Provide the [X, Y] coordinate of the cell's center where the given text is located.  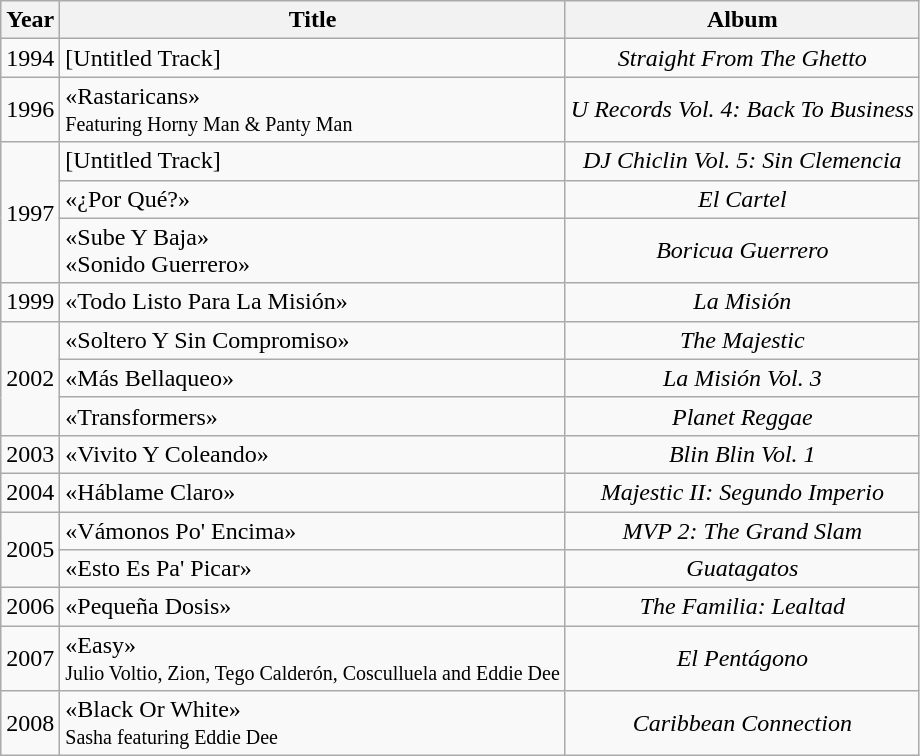
«Vivito Y Coleando» [313, 454]
2003 [30, 454]
DJ Chiclin Vol. 5: Sin Clemencia [742, 161]
«Más Bellaqueo» [313, 378]
Year [30, 20]
«Esto Es Pa' Picar» [313, 569]
«¿Por Qué?» [313, 199]
«Vámonos Po' Encima» [313, 531]
1996 [30, 110]
Blin Blin Vol. 1 [742, 454]
La Misión Vol. 3 [742, 378]
The Majestic [742, 340]
MVP 2: The Grand Slam [742, 531]
El Pentágono [742, 658]
The Familia: Lealtad [742, 607]
Majestic II: Segundo Imperio [742, 492]
«Rastaricans»Featuring Horny Man & Panty Man [313, 110]
«Transformers» [313, 416]
«Soltero Y Sin Compromiso» [313, 340]
«Sube Y Baja»«Sonido Guerrero» [313, 250]
1997 [30, 212]
2002 [30, 378]
Caribbean Connection [742, 724]
«Easy»Julio Voltio, Zion, Tego Calderón, Cosculluela and Eddie Dee [313, 658]
La Misión [742, 302]
1999 [30, 302]
2007 [30, 658]
El Cartel [742, 199]
Album [742, 20]
Boricua Guerrero [742, 250]
Title [313, 20]
U Records Vol. 4: Back To Business [742, 110]
2005 [30, 550]
2006 [30, 607]
2008 [30, 724]
«Háblame Claro» [313, 492]
«Black Or White»Sasha featuring Eddie Dee [313, 724]
Guatagatos [742, 569]
2004 [30, 492]
1994 [30, 58]
Planet Reggae [742, 416]
«Pequeña Dosis» [313, 607]
Straight From The Ghetto [742, 58]
«Todo Listo Para La Misión» [313, 302]
